Return (x, y) of the center of cell containing provided text 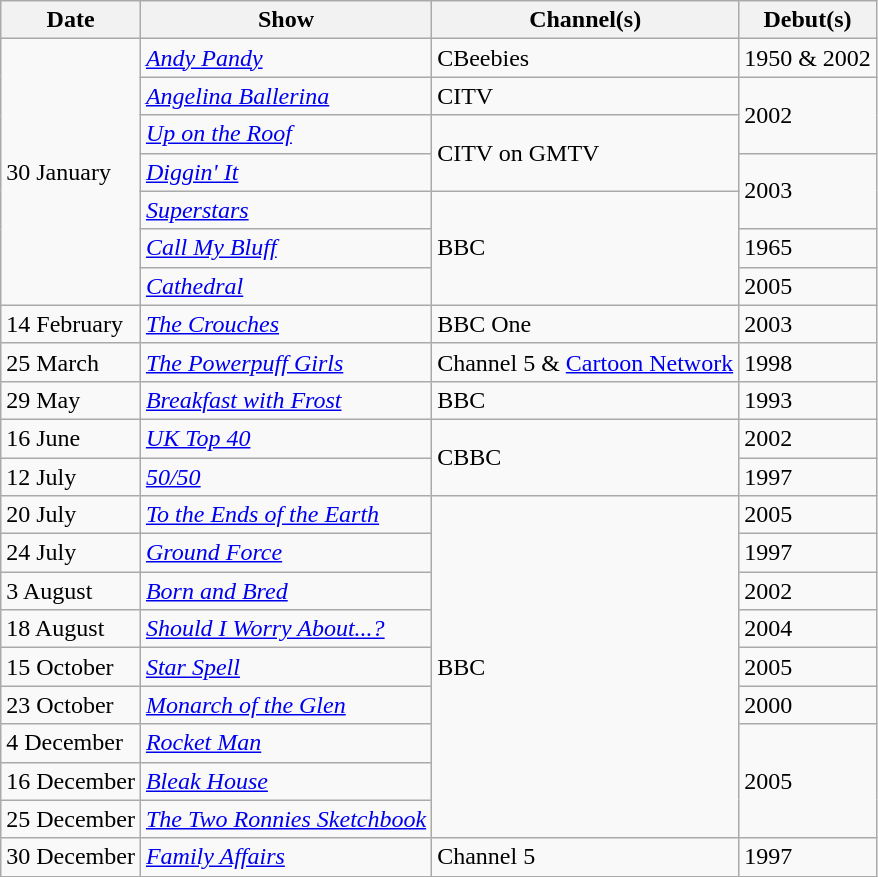
The Two Ronnies Sketchbook (286, 819)
Channel(s) (586, 20)
Breakfast with Frost (286, 400)
14 February (71, 324)
Debut(s) (808, 20)
The Crouches (286, 324)
Up on the Roof (286, 134)
3 August (71, 591)
23 October (71, 705)
Date (71, 20)
50/50 (286, 477)
1998 (808, 362)
25 March (71, 362)
Channel 5 (586, 857)
Superstars (286, 210)
20 July (71, 515)
Ground Force (286, 553)
1965 (808, 248)
18 August (71, 629)
Rocket Man (286, 743)
Andy Pandy (286, 58)
4 December (71, 743)
Should I Worry About...? (286, 629)
1993 (808, 400)
Family Affairs (286, 857)
2004 (808, 629)
Angelina Ballerina (286, 96)
Monarch of the Glen (286, 705)
29 May (71, 400)
To the Ends of the Earth (286, 515)
24 July (71, 553)
Star Spell (286, 667)
CITV on GMTV (586, 153)
Cathedral (286, 286)
Call My Bluff (286, 248)
Born and Bred (286, 591)
CBBC (586, 457)
16 June (71, 438)
1950 & 2002 (808, 58)
15 October (71, 667)
Bleak House (286, 781)
2000 (808, 705)
Show (286, 20)
CBeebies (586, 58)
The Powerpuff Girls (286, 362)
30 January (71, 172)
25 December (71, 819)
30 December (71, 857)
UK Top 40 (286, 438)
Diggin' It (286, 172)
BBC One (586, 324)
Channel 5 & Cartoon Network (586, 362)
12 July (71, 477)
CITV (586, 96)
16 December (71, 781)
